Scan for the cell matching the given text and deliver its (X, Y) coordinate at center. 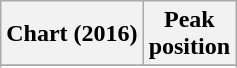
Chart (2016) (72, 34)
Peakposition (189, 34)
